From the cell containing the given text, extract its center point as (x, y) coordinate. 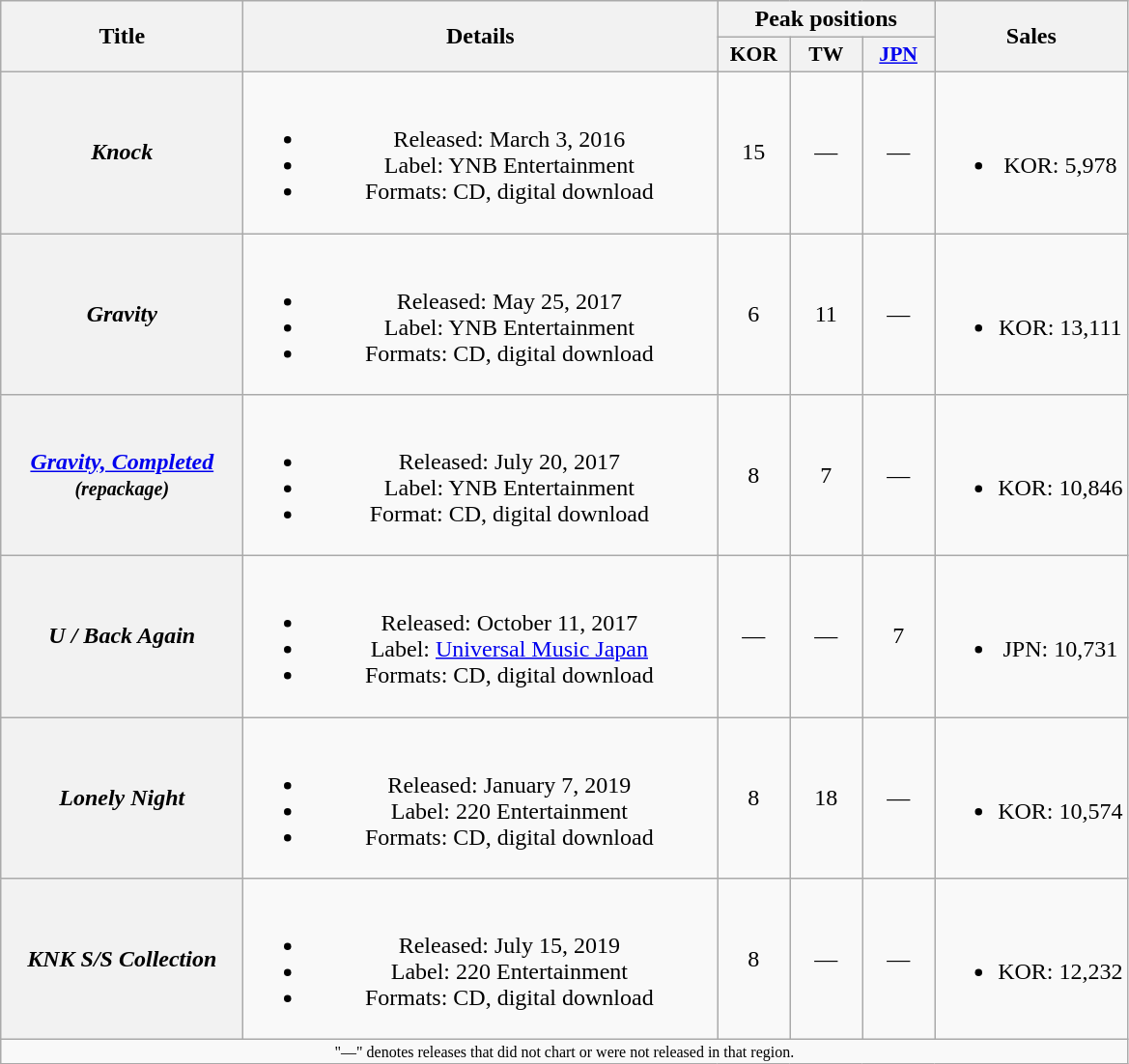
15 (753, 153)
Released: January 7, 2019 Label: 220 EntertainmentFormats: CD, digital download (481, 798)
Peak positions (827, 19)
6 (753, 315)
Title (122, 37)
KOR: 5,978 (1031, 153)
Released: July 15, 2019 Label: 220 EntertainmentFormats: CD, digital download (481, 960)
Knock (122, 153)
"—" denotes releases that did not chart or were not released in that region. (564, 1051)
U / Back Again (122, 637)
KOR: 12,232 (1031, 960)
Released: March 3, 2016 Label: YNB EntertainmentFormats: CD, digital download (481, 153)
Released: May 25, 2017 Label: YNB EntertainmentFormats: CD, digital download (481, 315)
Released: July 20, 2017Label: YNB EntertainmentFormat: CD, digital download (481, 475)
JPN: 10,731 (1031, 637)
18 (827, 798)
JPN (898, 55)
11 (827, 315)
KOR: 10,846 (1031, 475)
KOR: 10,574 (1031, 798)
KNK S/S Collection (122, 960)
Gravity (122, 315)
Details (481, 37)
Lonely Night (122, 798)
Gravity, Completed(repackage) (122, 475)
TW (827, 55)
KOR (753, 55)
KOR: 13,111 (1031, 315)
Released: October 11, 2017 Label: Universal Music JapanFormats: CD, digital download (481, 637)
Sales (1031, 37)
